Pinpoint the cell where the given text exists, returning its [X, Y] midpoint coordinate. 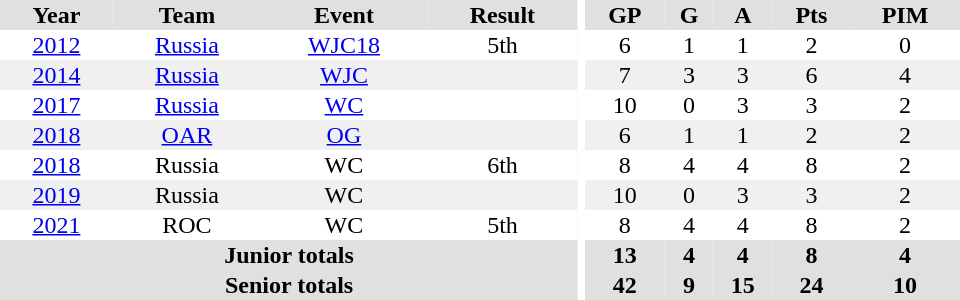
2014 [56, 75]
PIM [905, 15]
7 [625, 75]
6th [502, 165]
WJC18 [344, 45]
OAR [187, 135]
Event [344, 15]
Senior totals [289, 285]
42 [625, 285]
9 [689, 285]
24 [812, 285]
13 [625, 255]
Pts [812, 15]
A [743, 15]
15 [743, 285]
G [689, 15]
WJC [344, 75]
Team [187, 15]
Junior totals [289, 255]
Year [56, 15]
Result [502, 15]
2021 [56, 225]
2017 [56, 105]
GP [625, 15]
ROC [187, 225]
2019 [56, 195]
OG [344, 135]
2012 [56, 45]
